Find where the given text appears and provide that cell's center as [x, y] coordinate. 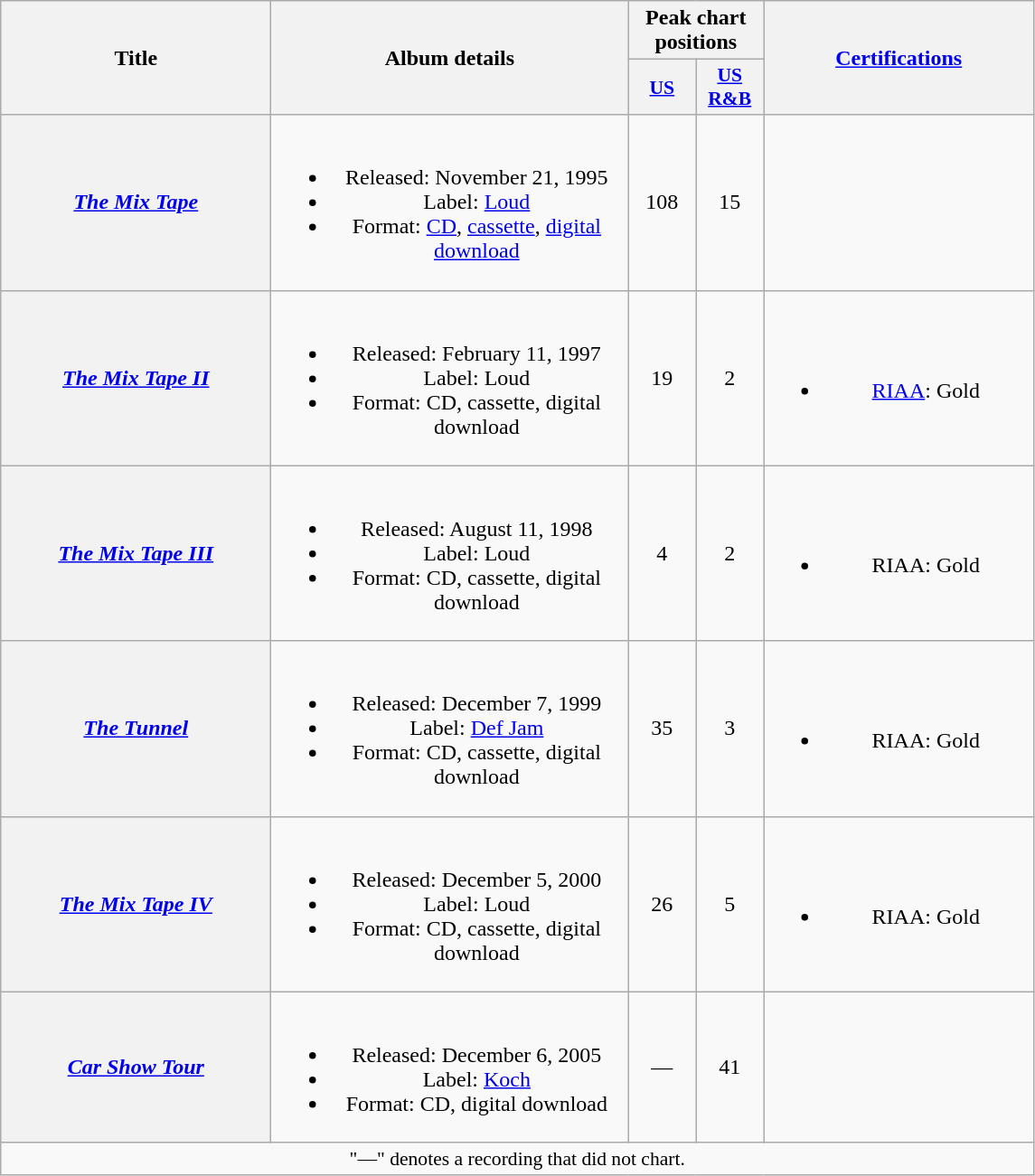
41 [730, 1067]
The Mix Tape II [136, 378]
Released: November 21, 1995Label: LoudFormat: CD, cassette, digital download [450, 202]
"—" denotes a recording that did not chart. [517, 1159]
US R&B [730, 87]
US [662, 87]
19 [662, 378]
Released: August 11, 1998Label: LoudFormat: CD, cassette, digital download [450, 553]
5 [730, 904]
Certifications [899, 58]
Peak chart positions [696, 31]
The Mix Tape [136, 202]
3 [730, 729]
Released: December 7, 1999Label: Def JamFormat: CD, cassette, digital download [450, 729]
15 [730, 202]
Released: December 5, 2000Label: LoudFormat: CD, cassette, digital download [450, 904]
The Mix Tape IV [136, 904]
The Mix Tape III [136, 553]
Title [136, 58]
The Tunnel [136, 729]
35 [662, 729]
Released: February 11, 1997Label: LoudFormat: CD, cassette, digital download [450, 378]
26 [662, 904]
Released: December 6, 2005Label: KochFormat: CD, digital download [450, 1067]
Album details [450, 58]
108 [662, 202]
— [662, 1067]
Car Show Tour [136, 1067]
4 [662, 553]
